Find where the given text appears and provide that cell's center as (x, y) coordinate. 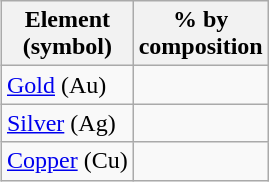
Copper (Cu) (67, 161)
Silver (Ag) (67, 123)
Element(symbol) (67, 34)
% bycomposition (200, 34)
Gold (Au) (67, 85)
